Capture the cell that displays the provided text and extract its (x, y) central coordinate. 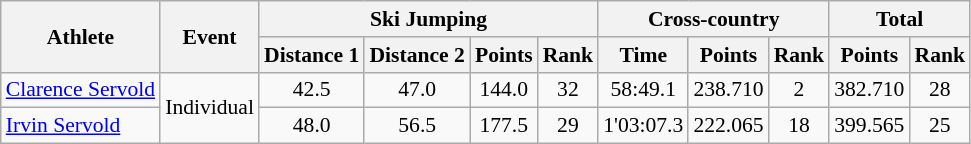
Cross-country (714, 19)
47.0 (416, 90)
222.065 (728, 126)
144.0 (504, 90)
Time (643, 55)
Athlete (80, 36)
56.5 (416, 126)
2 (800, 90)
382.710 (869, 90)
48.0 (312, 126)
18 (800, 126)
28 (940, 90)
1'03:07.3 (643, 126)
Irvin Servold (80, 126)
177.5 (504, 126)
42.5 (312, 90)
29 (568, 126)
Clarence Servold (80, 90)
Event (210, 36)
Individual (210, 108)
238.710 (728, 90)
25 (940, 126)
Ski Jumping (428, 19)
Distance 2 (416, 55)
58:49.1 (643, 90)
Total (900, 19)
Distance 1 (312, 55)
399.565 (869, 126)
32 (568, 90)
